Search for the cell housing the specified text and yield its [x, y] center coordinate. 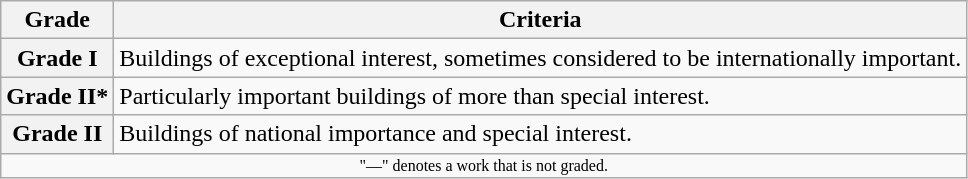
Grade [58, 20]
Particularly important buildings of more than special interest. [540, 96]
Buildings of exceptional interest, sometimes considered to be internationally important. [540, 58]
Grade I [58, 58]
"—" denotes a work that is not graded. [484, 165]
Grade II [58, 134]
Buildings of national importance and special interest. [540, 134]
Criteria [540, 20]
Grade II* [58, 96]
